Capture the cell that displays the provided text and extract its (x, y) central coordinate. 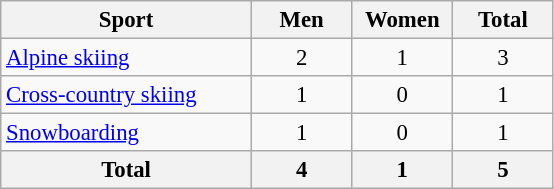
Sport (126, 20)
5 (504, 170)
Men (302, 20)
3 (504, 58)
Women (402, 20)
2 (302, 58)
Snowboarding (126, 133)
4 (302, 170)
Cross-country skiing (126, 95)
Alpine skiing (126, 58)
